Determine the (X, Y) coordinate at the center of the cell enclosing the given text.  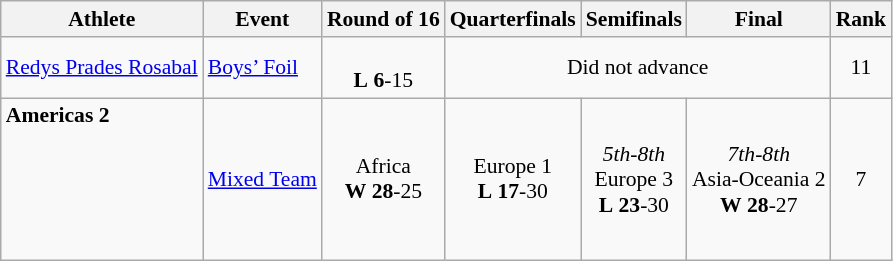
Did not advance (638, 68)
Europe 1 L 17-30 (513, 180)
Final (759, 19)
Mixed Team (262, 180)
Round of 16 (384, 19)
Semifinals (634, 19)
L 6-15 (384, 68)
Boys’ Foil (262, 68)
Event (262, 19)
Quarterfinals (513, 19)
Redys Prades Rosabal (102, 68)
Rank (862, 19)
7 (862, 180)
5th-8thEurope 3 L 23-30 (634, 180)
Africa W 28-25 (384, 180)
Americas 2 (102, 180)
Athlete (102, 19)
7th-8thAsia-Oceania 2 W 28-27 (759, 180)
11 (862, 68)
